Return [X, Y] of the center of cell containing provided text 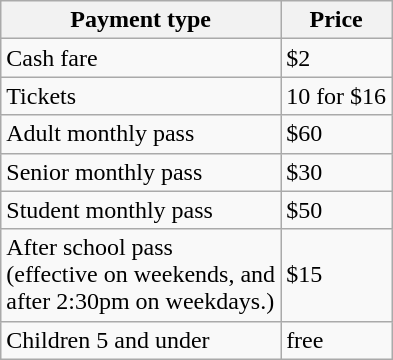
Senior monthly pass [141, 172]
$15 [336, 275]
$60 [336, 134]
10 for $16 [336, 96]
Price [336, 20]
After school pass(effective on weekends, andafter 2:30pm on weekdays.) [141, 275]
Adult monthly pass [141, 134]
$50 [336, 210]
Student monthly pass [141, 210]
Children 5 and under [141, 340]
$30 [336, 172]
Tickets [141, 96]
$2 [336, 58]
Cash fare [141, 58]
free [336, 340]
Payment type [141, 20]
